For the text-containing cell, return its midpoint in (X, Y) coordinate format. 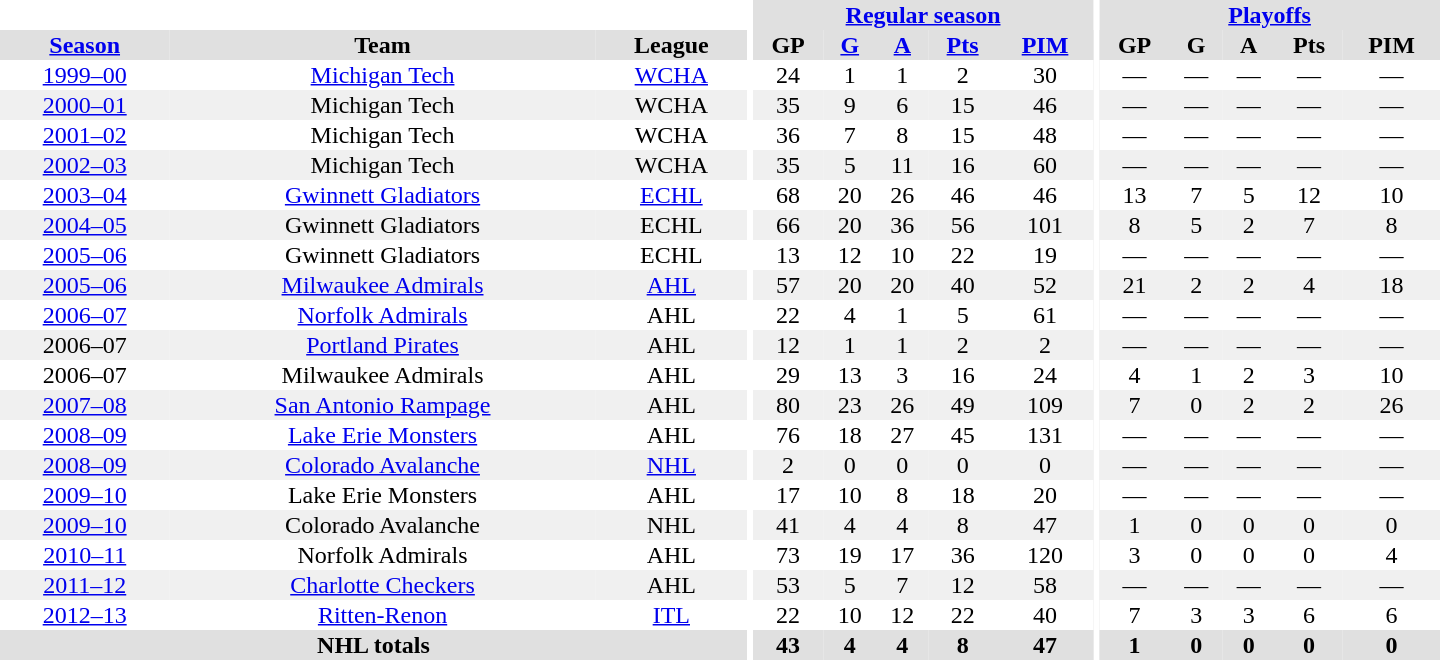
Playoffs (1270, 15)
131 (1046, 435)
2002–03 (84, 165)
68 (788, 195)
Regular season (924, 15)
Season (84, 45)
27 (902, 435)
2004–05 (84, 225)
30 (1046, 75)
Charlotte Checkers (382, 585)
1999–00 (84, 75)
2007–08 (84, 405)
Team (382, 45)
NHL totals (374, 645)
2011–12 (84, 585)
Ritten-Renon (382, 615)
2001–02 (84, 135)
41 (788, 525)
San Antonio Rampage (382, 405)
101 (1046, 225)
109 (1046, 405)
2000–01 (84, 105)
56 (963, 225)
48 (1046, 135)
9 (850, 105)
29 (788, 375)
120 (1046, 555)
52 (1046, 285)
11 (902, 165)
76 (788, 435)
43 (788, 645)
League (672, 45)
58 (1046, 585)
53 (788, 585)
60 (1046, 165)
2010–11 (84, 555)
80 (788, 405)
2003–04 (84, 195)
23 (850, 405)
73 (788, 555)
57 (788, 285)
66 (788, 225)
2012–13 (84, 615)
61 (1046, 315)
Portland Pirates (382, 345)
ITL (672, 615)
21 (1134, 285)
49 (963, 405)
45 (963, 435)
